Output the [X, Y] coordinate of the center of the cell containing the given text.  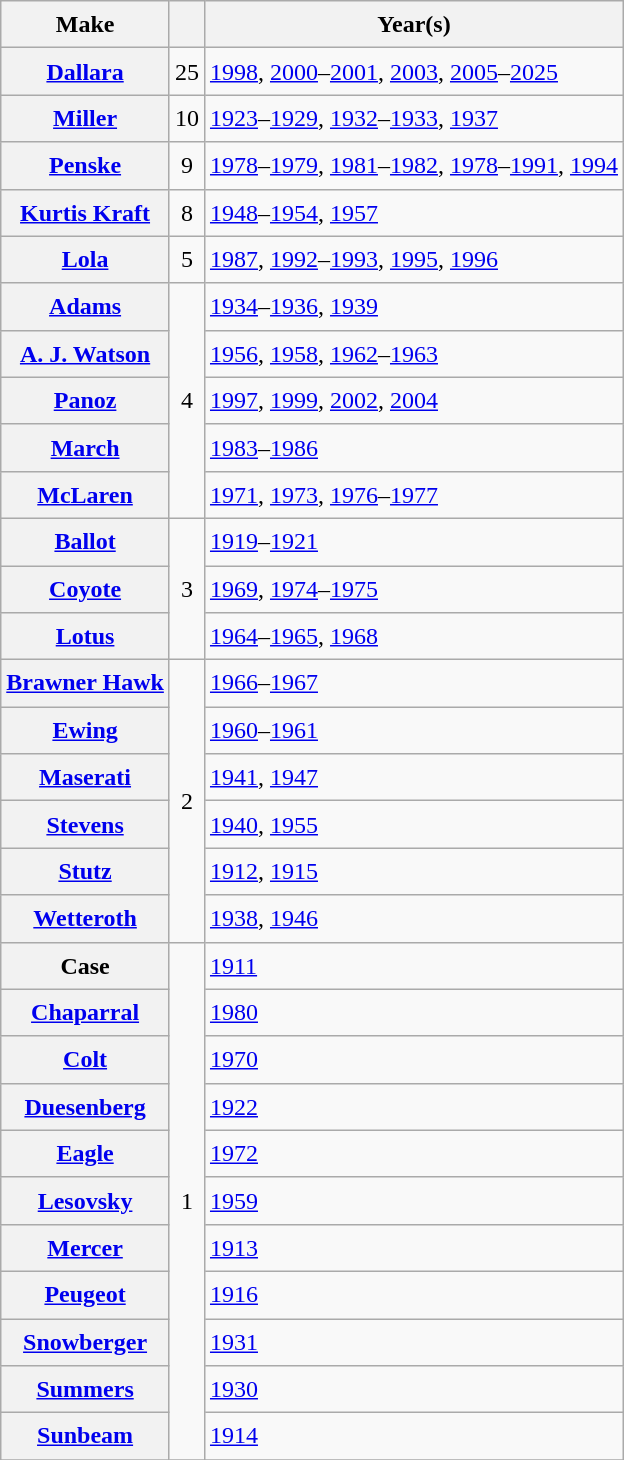
1959 [414, 1200]
1983–1986 [414, 448]
Miller [86, 118]
1940, 1955 [414, 824]
Ballot [86, 542]
McLaren [86, 494]
Sunbeam [86, 1436]
1997, 1999, 2002, 2004 [414, 400]
Kurtis Kraft [86, 212]
1916 [414, 1294]
Stevens [86, 824]
4 [186, 400]
1998, 2000–2001, 2003, 2005–2025 [414, 72]
Year(s) [414, 24]
10 [186, 118]
Mercer [86, 1248]
1919–1921 [414, 542]
1956, 1958, 1962–1963 [414, 354]
1969, 1974–1975 [414, 590]
1930 [414, 1390]
1923–1929, 1932–1933, 1937 [414, 118]
Case [86, 966]
Wetteroth [86, 918]
1938, 1946 [414, 918]
Dallara [86, 72]
2 [186, 801]
1912, 1915 [414, 872]
Brawner Hawk [86, 684]
Lola [86, 260]
March [86, 448]
1987, 1992–1993, 1995, 1996 [414, 260]
Lotus [86, 636]
25 [186, 72]
Peugeot [86, 1294]
Coyote [86, 590]
1978–1979, 1981–1982, 1978–1991, 1994 [414, 166]
1964–1965, 1968 [414, 636]
Make [86, 24]
1914 [414, 1436]
1966–1967 [414, 684]
Lesovsky [86, 1200]
1960–1961 [414, 730]
Adams [86, 306]
1 [186, 1201]
1948–1954, 1957 [414, 212]
8 [186, 212]
1941, 1947 [414, 778]
Stutz [86, 872]
Penske [86, 166]
Summers [86, 1390]
Duesenberg [86, 1106]
9 [186, 166]
Maserati [86, 778]
1913 [414, 1248]
1980 [414, 1012]
Snowberger [86, 1342]
1934–1936, 1939 [414, 306]
A. J. Watson [86, 354]
1972 [414, 1154]
1931 [414, 1342]
Colt [86, 1060]
Panoz [86, 400]
1911 [414, 966]
1922 [414, 1106]
5 [186, 260]
Eagle [86, 1154]
1971, 1973, 1976–1977 [414, 494]
1970 [414, 1060]
Ewing [86, 730]
3 [186, 588]
Chaparral [86, 1012]
